From the cell containing the given text, extract its center point as (X, Y) coordinate. 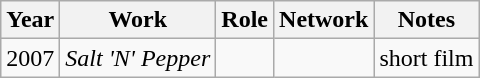
Role (245, 20)
Network (324, 20)
Salt 'N' Pepper (138, 58)
Work (138, 20)
short film (426, 58)
Year (30, 20)
2007 (30, 58)
Notes (426, 20)
